For the text-containing cell, return its midpoint in (x, y) coordinate format. 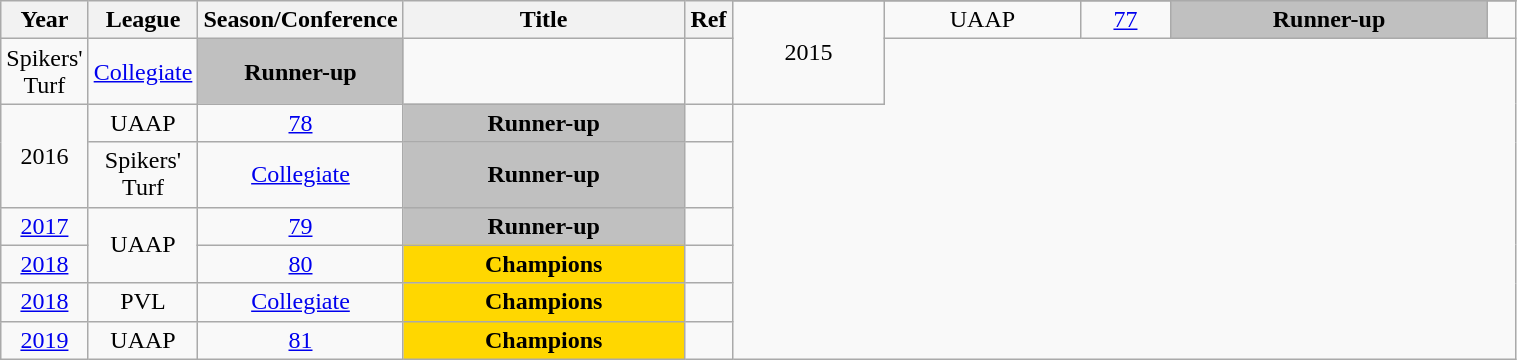
81 (300, 340)
Ref (708, 20)
PVL (143, 302)
League (143, 20)
2017 (44, 226)
2019 (44, 340)
80 (300, 264)
79 (300, 226)
Season/Conference (300, 20)
Year (44, 20)
77 (1125, 20)
2015 (809, 52)
78 (300, 123)
2016 (44, 156)
Title (544, 20)
